Find where the given text appears and provide that cell's center as [X, Y] coordinate. 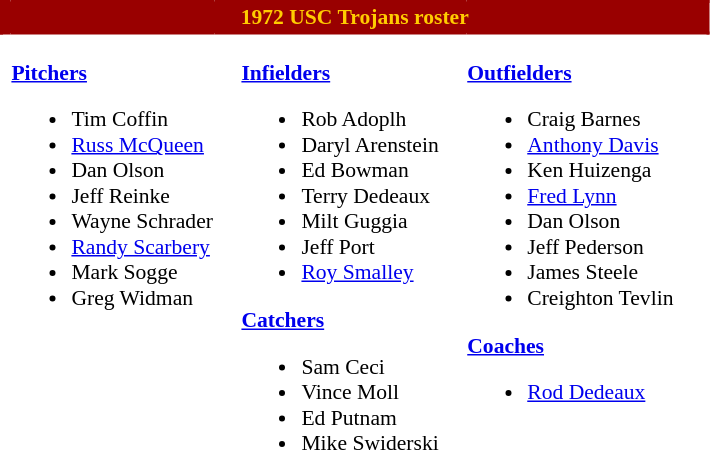
1972 USC Trojans roster [355, 18]
